Locate the cell with the specified text and output its [X, Y] center coordinate. 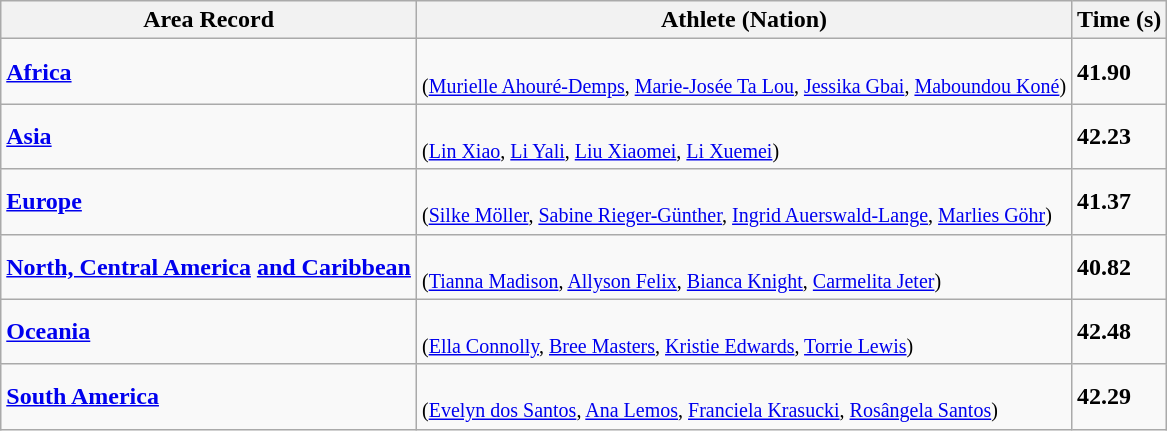
42.29 [1120, 396]
Africa [209, 72]
Asia [209, 136]
(Ella Connolly, Bree Masters, Kristie Edwards, Torrie Lewis) [744, 332]
(Lin Xiao, Li Yali, Liu Xiaomei, Li Xuemei) [744, 136]
Athlete (Nation) [744, 20]
40.82 [1120, 266]
North, Central America and Caribbean [209, 266]
South America [209, 396]
(Tianna Madison, Allyson Felix, Bianca Knight, Carmelita Jeter) [744, 266]
(Murielle Ahouré-Demps, Marie-Josée Ta Lou, Jessika Gbai, Maboundou Koné) [744, 72]
(Silke Möller, Sabine Rieger-Günther, Ingrid Auerswald-Lange, Marlies Göhr) [744, 202]
Area Record [209, 20]
42.48 [1120, 332]
Oceania [209, 332]
42.23 [1120, 136]
41.37 [1120, 202]
Time (s) [1120, 20]
41.90 [1120, 72]
(Evelyn dos Santos, Ana Lemos, Franciela Krasucki, Rosângela Santos) [744, 396]
Europe [209, 202]
